From the cell containing the given text, extract its center point as [X, Y] coordinate. 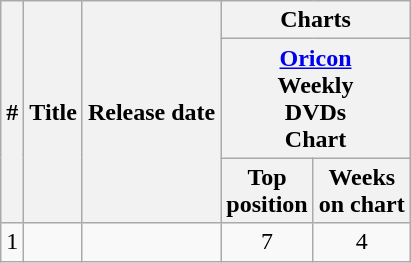
7 [267, 242]
Title [54, 112]
OriconWeeklyDVDsChart [316, 98]
# [12, 112]
4 [362, 242]
Weekson chart [362, 190]
Release date [151, 112]
Topposition [267, 190]
1 [12, 242]
Charts [316, 20]
